Detect which cell encompasses the target text, then output its (x, y) center coordinate. 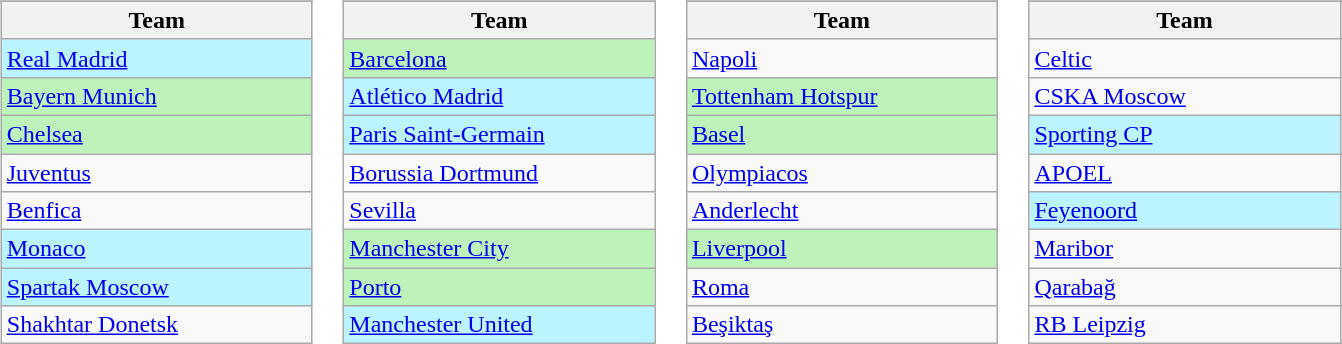
Basel (842, 134)
Paris Saint-Germain (500, 134)
RB Leipzig (1184, 325)
Juventus (156, 173)
Roma (842, 287)
Borussia Dortmund (500, 173)
Atlético Madrid (500, 96)
Bayern Munich (156, 96)
Chelsea (156, 134)
Feyenoord (1184, 211)
Shakhtar Donetsk (156, 325)
Monaco (156, 249)
Celtic (1184, 58)
Beşiktaş (842, 325)
Manchester United (500, 325)
Anderlecht (842, 211)
Maribor (1184, 249)
Porto (500, 287)
APOEL (1184, 173)
Benfica (156, 211)
Sporting CP (1184, 134)
Olympiacos (842, 173)
Tottenham Hotspur (842, 96)
Sevilla (500, 211)
Napoli (842, 58)
Manchester City (500, 249)
Barcelona (500, 58)
Real Madrid (156, 58)
Liverpool (842, 249)
Spartak Moscow (156, 287)
CSKA Moscow (1184, 96)
Qarabağ (1184, 287)
